Provide the (x, y) coordinate of the cell's center where the given text is located.  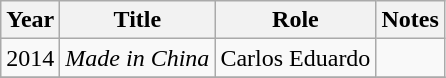
Year (30, 20)
Role (296, 20)
Notes (410, 20)
Title (138, 20)
2014 (30, 58)
Carlos Eduardo (296, 58)
Made in China (138, 58)
